Capture the cell that displays the provided text and extract its [x, y] central coordinate. 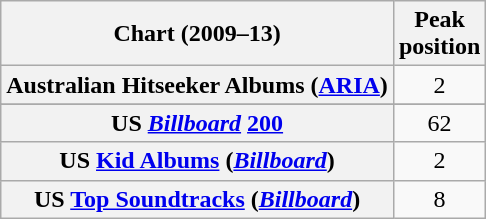
US Top Soundtracks (Billboard) [198, 199]
Chart (2009–13) [198, 34]
Peakposition [439, 34]
Australian Hitseeker Albums (ARIA) [198, 85]
62 [439, 123]
US Billboard 200 [198, 123]
US Kid Albums (Billboard) [198, 161]
8 [439, 199]
